Capture the cell that displays the provided text and extract its (x, y) central coordinate. 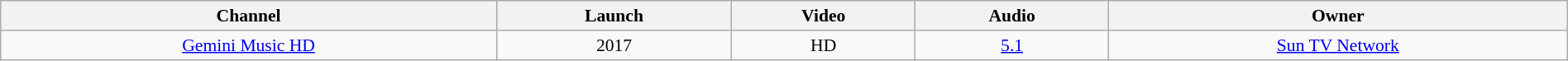
Launch (614, 16)
Video (824, 16)
HD (824, 45)
Channel (249, 16)
2017 (614, 45)
Gemini Music HD (249, 45)
Audio (1012, 16)
Sun TV Network (1338, 45)
Owner (1338, 16)
5.1 (1012, 45)
